Return the [x, y] coordinate for the center point of the cell that contains the specified text.  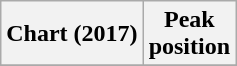
Peakposition [189, 34]
Chart (2017) [72, 34]
